Determine the (x, y) coordinate at the center of the cell enclosing the given text.  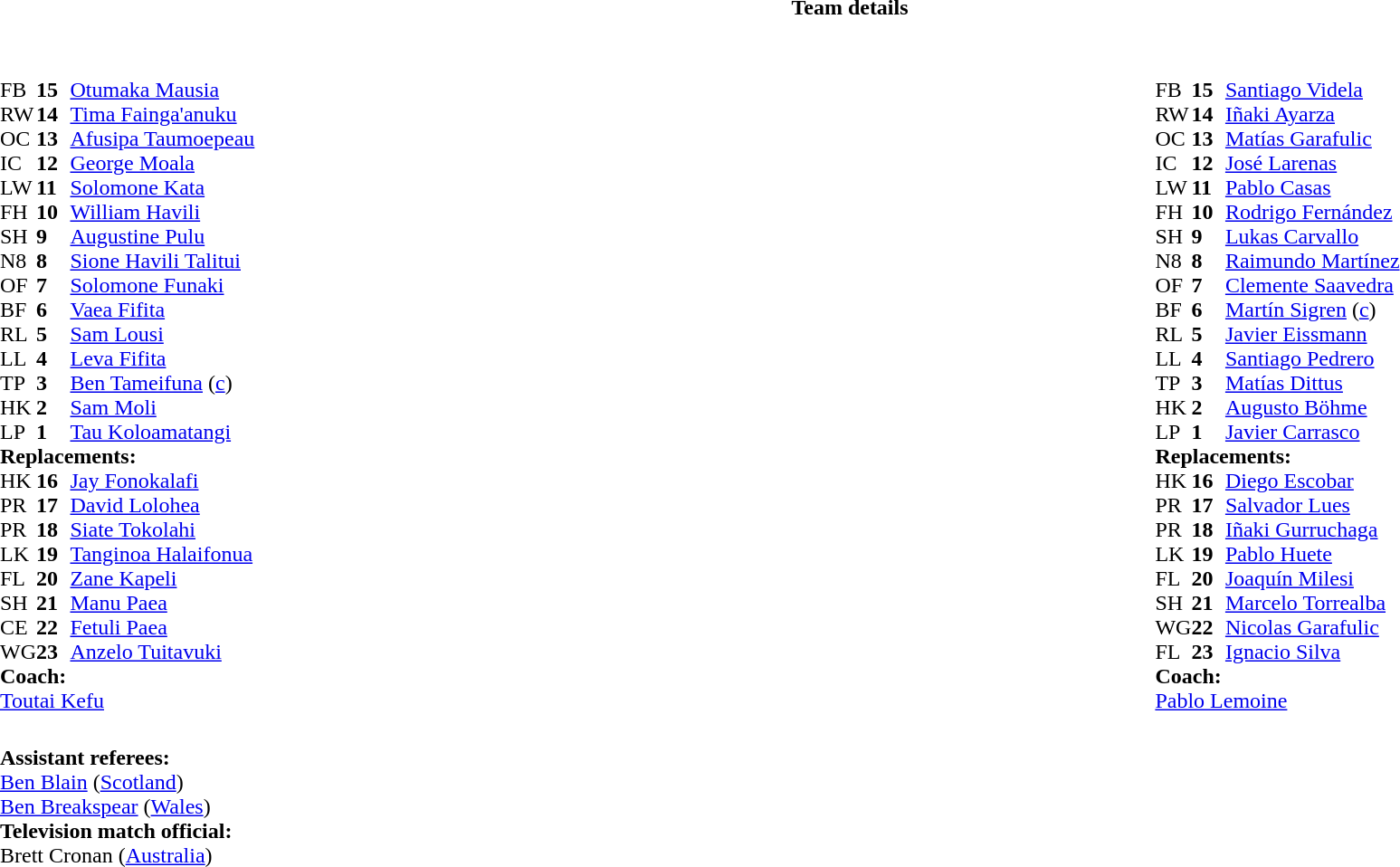
Javier Carrasco (1312, 433)
Pablo Huete (1312, 554)
Solomone Kata (162, 188)
Ben Tameifuna (c) (162, 384)
Iñaki Gurruchaga (1312, 530)
Javier Eissmann (1312, 335)
Otumaka Mausia (162, 91)
Sam Moli (162, 407)
Joaquín Milesi (1312, 579)
Matías Garafulic (1312, 139)
Jay Fonokalafi (162, 481)
Rodrigo Fernández (1312, 212)
Solomone Funaki (162, 286)
Sione Havili Talitui (162, 261)
Santiago Pedrero (1312, 358)
Pablo Casas (1312, 188)
Siate Tokolahi (162, 530)
CE (18, 628)
Augustine Pulu (162, 237)
George Moala (162, 163)
Afusipa Taumoepeau (162, 139)
Tanginoa Halaifonua (162, 554)
Clemente Saavedra (1312, 286)
Lukas Carvallo (1312, 237)
David Lolohea (162, 505)
Tima Fainga'anuku (162, 114)
Leva Fifita (162, 358)
Vaea Fifita (162, 310)
Diego Escobar (1312, 481)
Ignacio Silva (1312, 652)
Santiago Videla (1312, 91)
Sam Lousi (162, 335)
Raimundo Martínez (1312, 261)
Marcelo Torrealba (1312, 603)
Salvador Lues (1312, 505)
Manu Paea (162, 603)
Matías Dittus (1312, 384)
Tau Koloamatangi (162, 433)
Martín Sigren (c) (1312, 310)
Iñaki Ayarza (1312, 114)
William Havili (162, 212)
Anzelo Tuitavuki (162, 652)
Fetuli Paea (162, 628)
Pablo Lemoine (1277, 700)
Augusto Böhme (1312, 407)
José Larenas (1312, 163)
Nicolas Garafulic (1312, 628)
Toutai Kefu (127, 700)
Zane Kapeli (162, 579)
